Scan for the cell matching the given text and deliver its [x, y] coordinate at center. 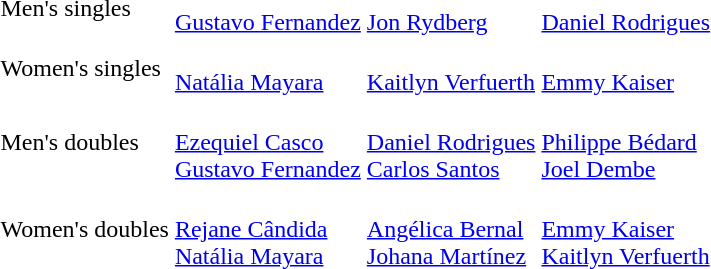
Ezequiel CascoGustavo Fernandez [268, 142]
Kaitlyn Verfuerth [451, 68]
Daniel RodriguesCarlos Santos [451, 142]
Natália Mayara [268, 68]
